Return [x, y] of the center of cell containing provided text 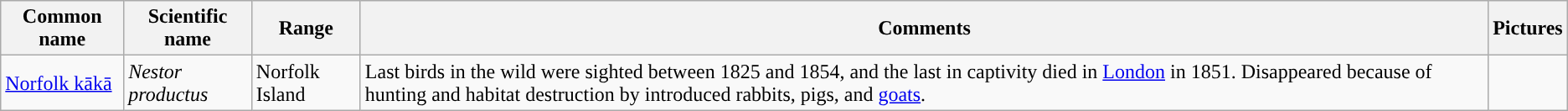
Nestor productus [188, 82]
Norfolk Island [306, 82]
Pictures [1528, 29]
Norfolk kākā [62, 82]
Scientific name [188, 29]
Common name [62, 29]
Range [306, 29]
Comments [924, 29]
